Pinpoint the cell where the given text exists, returning its [x, y] midpoint coordinate. 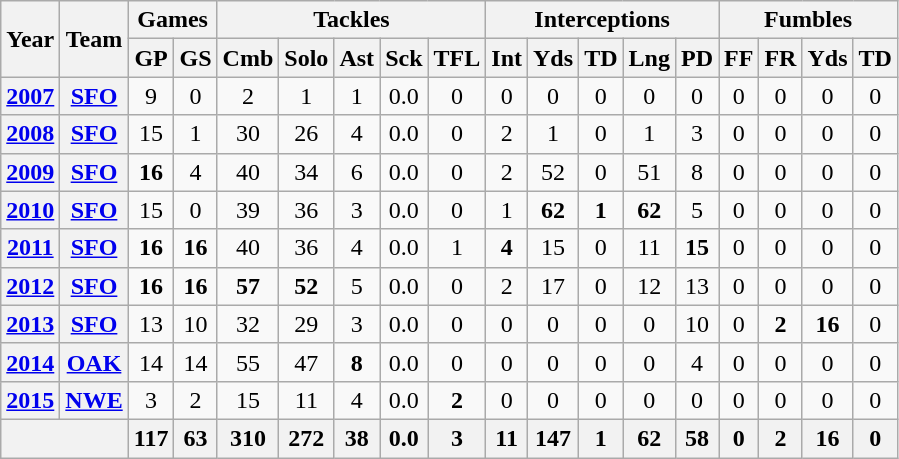
272 [306, 438]
Cmb [248, 58]
TFL [457, 58]
310 [248, 438]
9 [151, 96]
FR [780, 58]
2008 [30, 134]
12 [649, 286]
NWE [94, 400]
Int [507, 58]
Solo [306, 58]
34 [306, 172]
Fumbles [808, 20]
2007 [30, 96]
26 [306, 134]
6 [357, 172]
2015 [30, 400]
30 [248, 134]
51 [649, 172]
FF [738, 58]
OAK [94, 362]
PD [696, 58]
Tackles [352, 20]
2014 [30, 362]
29 [306, 324]
Lng [649, 58]
2011 [30, 248]
117 [151, 438]
2013 [30, 324]
2010 [30, 210]
32 [248, 324]
58 [696, 438]
Games [172, 20]
Year [30, 39]
38 [357, 438]
Interceptions [602, 20]
Team [94, 39]
47 [306, 362]
63 [196, 438]
Ast [357, 58]
2012 [30, 286]
Sck [404, 58]
55 [248, 362]
39 [248, 210]
57 [248, 286]
GS [196, 58]
2009 [30, 172]
GP [151, 58]
17 [554, 286]
147 [554, 438]
